Extract the [x, y] coordinate from the center of the cell holding the provided text.  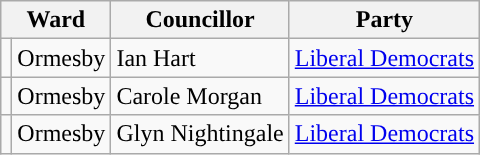
Glyn Nightingale [200, 134]
Ian Hart [200, 58]
Ward [56, 20]
Carole Morgan [200, 96]
Party [384, 20]
Councillor [200, 20]
